For the text-containing cell, return its midpoint in [x, y] coordinate format. 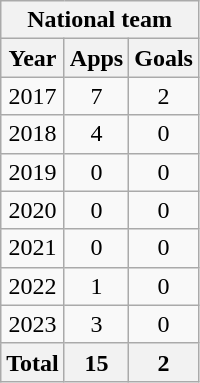
2018 [33, 134]
National team [100, 20]
2021 [33, 248]
Year [33, 58]
2022 [33, 286]
Goals [164, 58]
2020 [33, 210]
15 [96, 362]
Apps [96, 58]
3 [96, 324]
2023 [33, 324]
Total [33, 362]
2017 [33, 96]
4 [96, 134]
1 [96, 286]
7 [96, 96]
2019 [33, 172]
